From the cell containing the given text, extract its center point as [X, Y] coordinate. 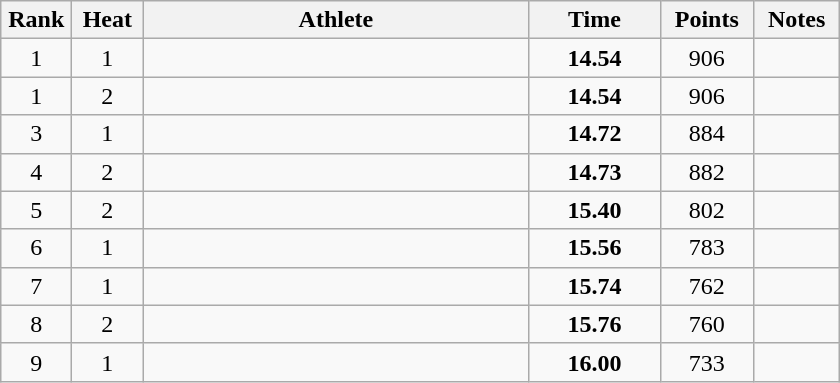
8 [36, 324]
14.73 [594, 172]
762 [707, 286]
Athlete [336, 20]
882 [707, 172]
15.76 [594, 324]
14.72 [594, 134]
15.56 [594, 248]
15.40 [594, 210]
3 [36, 134]
Heat [108, 20]
7 [36, 286]
802 [707, 210]
884 [707, 134]
9 [36, 362]
15.74 [594, 286]
Points [707, 20]
5 [36, 210]
Notes [797, 20]
Rank [36, 20]
783 [707, 248]
16.00 [594, 362]
6 [36, 248]
733 [707, 362]
760 [707, 324]
4 [36, 172]
Time [594, 20]
